Identify which cell holds the provided text, then report its [X, Y] central coordinate. 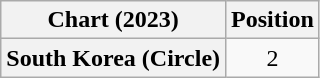
South Korea (Circle) [114, 58]
2 [273, 58]
Position [273, 20]
Chart (2023) [114, 20]
